Determine the (x, y) coordinate at the center of the cell enclosing the given text.  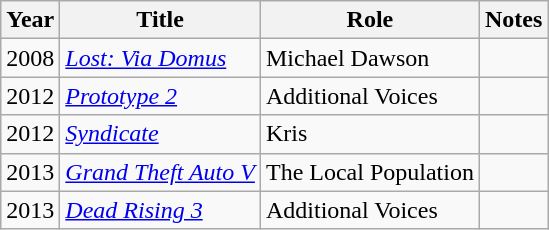
Title (160, 20)
2008 (30, 58)
Year (30, 20)
Dead Rising 3 (160, 210)
Lost: Via Domus (160, 58)
Prototype 2 (160, 96)
Syndicate (160, 134)
Michael Dawson (370, 58)
Kris (370, 134)
The Local Population (370, 172)
Role (370, 20)
Notes (513, 20)
Grand Theft Auto V (160, 172)
